Output the [x, y] coordinate of the center of the cell containing the given text.  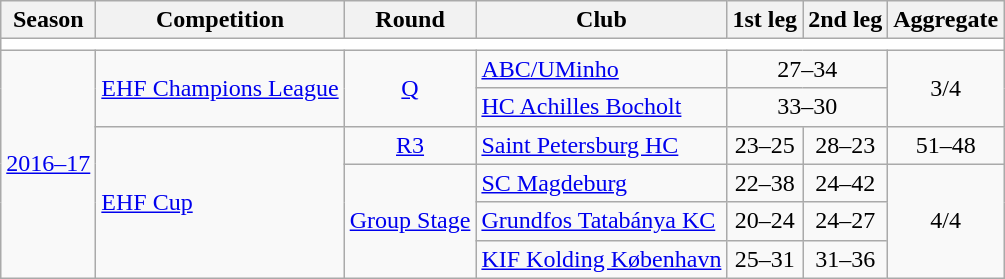
KIF Kolding København [602, 259]
51–48 [946, 145]
HC Achilles Bocholt [602, 107]
20–24 [765, 221]
28–23 [846, 145]
2nd leg [846, 20]
Aggregate [946, 20]
SC Magdeburg [602, 183]
31–36 [846, 259]
1st leg [765, 20]
Season [48, 20]
23–25 [765, 145]
Club [602, 20]
EHF Cup [220, 202]
Competition [220, 20]
24–42 [846, 183]
2016–17 [48, 164]
R3 [410, 145]
4/4 [946, 221]
EHF Champions League [220, 88]
Q [410, 88]
22–38 [765, 183]
33–30 [808, 107]
Group Stage [410, 221]
Grundfos Tatabánya KC [602, 221]
3/4 [946, 88]
25–31 [765, 259]
24–27 [846, 221]
27–34 [808, 69]
Round [410, 20]
ABC/UMinho [602, 69]
Saint Petersburg HC [602, 145]
